Capture the cell that displays the provided text and extract its (X, Y) central coordinate. 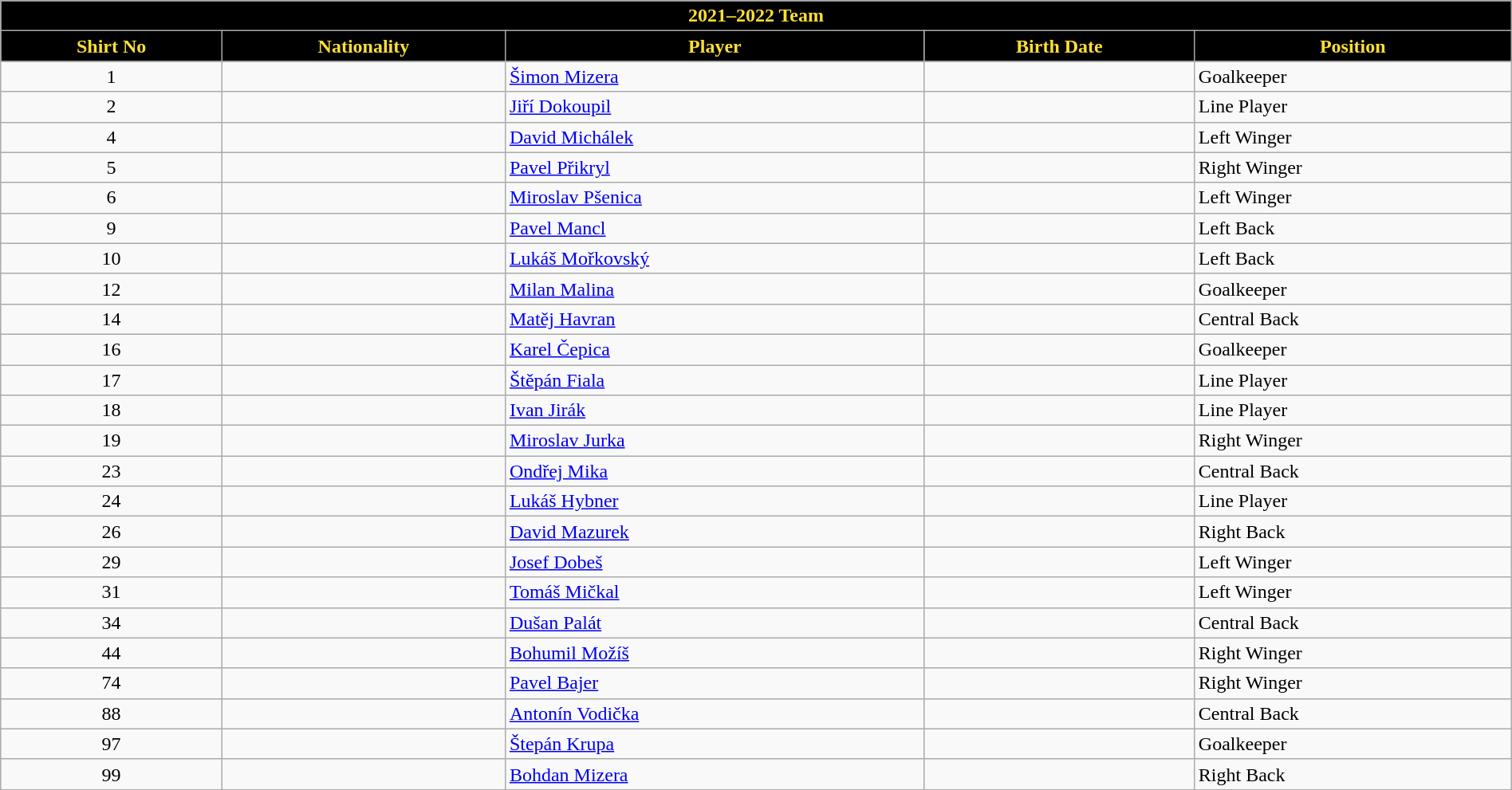
2 (112, 107)
Štepán Krupa (715, 744)
Ondřej Mika (715, 471)
David Michálek (715, 137)
74 (112, 683)
Pavel Bajer (715, 683)
Antonín Vodička (715, 713)
Štěpán Fiala (715, 380)
Position (1353, 46)
31 (112, 592)
Birth Date (1059, 46)
9 (112, 228)
Lukáš Mořkovský (715, 258)
David Mazurek (715, 532)
5 (112, 167)
16 (112, 349)
14 (112, 319)
88 (112, 713)
Lukáš Hybner (715, 501)
29 (112, 562)
4 (112, 137)
Karel Čepica (715, 349)
26 (112, 532)
19 (112, 441)
Shirt No (112, 46)
18 (112, 411)
Milan Malina (715, 289)
99 (112, 774)
Pavel Mancl (715, 228)
17 (112, 380)
6 (112, 198)
Bohdan Mizera (715, 774)
24 (112, 501)
Matěj Havran (715, 319)
1 (112, 77)
23 (112, 471)
Šimon Mizera (715, 77)
10 (112, 258)
12 (112, 289)
2021–2022 Team (756, 16)
Ivan Jirák (715, 411)
Miroslav Pšenica (715, 198)
Bohumil Možíš (715, 653)
Dušan Palát (715, 623)
Josef Dobeš (715, 562)
34 (112, 623)
44 (112, 653)
Player (715, 46)
Jiří Dokoupil (715, 107)
Nationality (364, 46)
Miroslav Jurka (715, 441)
Pavel Přikryl (715, 167)
97 (112, 744)
Tomáš Mičkal (715, 592)
